Locate the cell with the specified text and output its [x, y] center coordinate. 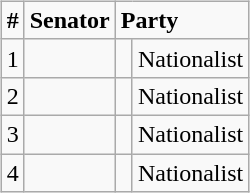
1 [12, 58]
2 [12, 96]
Senator [70, 20]
4 [12, 173]
3 [12, 134]
Party [182, 20]
# [12, 20]
